Locate the cell with the specified text and output its [X, Y] center coordinate. 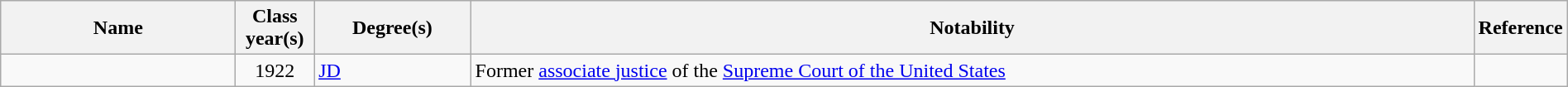
Degree(s) [392, 28]
Reference [1520, 28]
Name [118, 28]
Class year(s) [275, 28]
Notability [973, 28]
JD [392, 70]
1922 [275, 70]
Former associate justice of the Supreme Court of the United States [973, 70]
